Output the (x, y) coordinate of the center of the cell containing the given text.  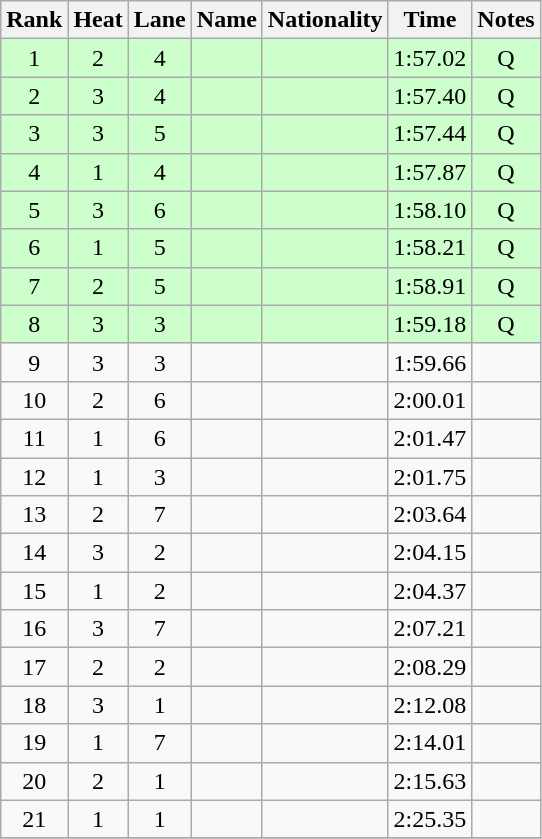
8 (34, 324)
2:01.47 (430, 438)
Notes (506, 20)
1:57.40 (430, 96)
2:12.08 (430, 705)
1:59.18 (430, 324)
15 (34, 591)
2:15.63 (430, 781)
Lane (160, 20)
1:58.91 (430, 286)
2:01.75 (430, 477)
20 (34, 781)
2:03.64 (430, 515)
2:08.29 (430, 667)
9 (34, 362)
19 (34, 743)
21 (34, 819)
2:04.37 (430, 591)
2:04.15 (430, 553)
1:57.02 (430, 58)
1:58.10 (430, 210)
16 (34, 629)
Nationality (325, 20)
Time (430, 20)
13 (34, 515)
2:25.35 (430, 819)
2:07.21 (430, 629)
1:59.66 (430, 362)
1:57.87 (430, 172)
17 (34, 667)
1:57.44 (430, 134)
Rank (34, 20)
14 (34, 553)
18 (34, 705)
Heat (98, 20)
Name (226, 20)
2:00.01 (430, 400)
10 (34, 400)
11 (34, 438)
1:58.21 (430, 248)
2:14.01 (430, 743)
12 (34, 477)
